Identify which cell holds the provided text, then report its [x, y] central coordinate. 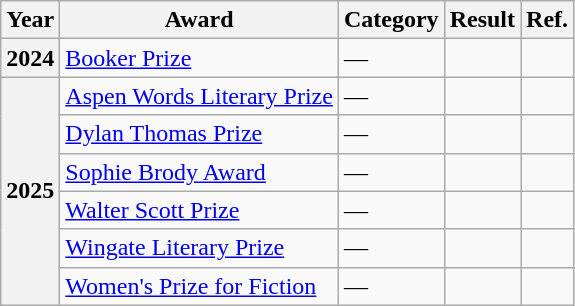
2024 [30, 58]
Sophie Brody Award [200, 172]
Category [391, 20]
Women's Prize for Fiction [200, 286]
Walter Scott Prize [200, 210]
Dylan Thomas Prize [200, 134]
Booker Prize [200, 58]
Aspen Words Literary Prize [200, 96]
Result [482, 20]
Year [30, 20]
Award [200, 20]
2025 [30, 191]
Ref. [548, 20]
Wingate Literary Prize [200, 248]
